Extract the (X, Y) coordinate from the center of the cell holding the provided text.  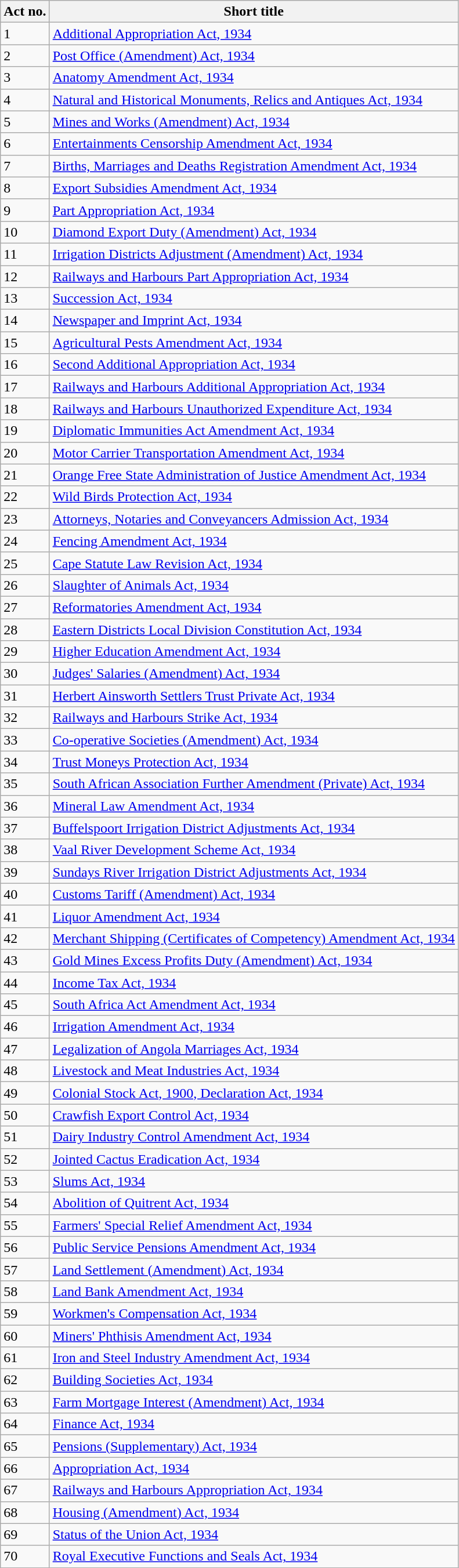
69 (25, 1534)
33 (25, 740)
Status of the Union Act, 1934 (254, 1534)
15 (25, 343)
54 (25, 1203)
53 (25, 1181)
70 (25, 1556)
32 (25, 718)
34 (25, 762)
Anatomy Amendment Act, 1934 (254, 78)
47 (25, 1049)
45 (25, 1005)
Reformatories Amendment Act, 1934 (254, 607)
Post Office (Amendment) Act, 1934 (254, 56)
10 (25, 232)
22 (25, 497)
2 (25, 56)
Herbert Ainsworth Settlers Trust Private Act, 1934 (254, 696)
57 (25, 1269)
64 (25, 1424)
Farmers' Special Relief Amendment Act, 1934 (254, 1225)
1 (25, 34)
26 (25, 585)
16 (25, 365)
60 (25, 1335)
Finance Act, 1934 (254, 1424)
Pensions (Supplementary) Act, 1934 (254, 1446)
30 (25, 674)
Mineral Law Amendment Act, 1934 (254, 806)
61 (25, 1358)
Attorneys, Notaries and Conveyancers Admission Act, 1934 (254, 519)
65 (25, 1446)
20 (25, 453)
Eastern Districts Local Division Constitution Act, 1934 (254, 629)
7 (25, 166)
Newspaper and Imprint Act, 1934 (254, 321)
62 (25, 1380)
46 (25, 1027)
58 (25, 1291)
42 (25, 938)
Part Appropriation Act, 1934 (254, 210)
Natural and Historical Monuments, Relics and Antiques Act, 1934 (254, 100)
Entertainments Censorship Amendment Act, 1934 (254, 144)
Export Subsidies Amendment Act, 1934 (254, 188)
28 (25, 629)
52 (25, 1159)
Crawfish Export Control Act, 1934 (254, 1115)
Wild Birds Protection Act, 1934 (254, 497)
Fencing Amendment Act, 1934 (254, 541)
Diamond Export Duty (Amendment) Act, 1934 (254, 232)
South Africa Act Amendment Act, 1934 (254, 1005)
43 (25, 960)
Iron and Steel Industry Amendment Act, 1934 (254, 1358)
Merchant Shipping (Certificates of Competency) Amendment Act, 1934 (254, 938)
Second Additional Appropriation Act, 1934 (254, 365)
49 (25, 1093)
37 (25, 828)
25 (25, 563)
Livestock and Meat Industries Act, 1934 (254, 1071)
17 (25, 387)
6 (25, 144)
40 (25, 894)
Irrigation Amendment Act, 1934 (254, 1027)
Dairy Industry Control Amendment Act, 1934 (254, 1137)
Railways and Harbours Strike Act, 1934 (254, 718)
Land Bank Amendment Act, 1934 (254, 1291)
Building Societies Act, 1934 (254, 1380)
5 (25, 122)
Workmen's Compensation Act, 1934 (254, 1313)
Public Service Pensions Amendment Act, 1934 (254, 1247)
Railways and Harbours Additional Appropriation Act, 1934 (254, 387)
Slums Act, 1934 (254, 1181)
Liquor Amendment Act, 1934 (254, 916)
Land Settlement (Amendment) Act, 1934 (254, 1269)
Agricultural Pests Amendment Act, 1934 (254, 343)
Diplomatic Immunities Act Amendment Act, 1934 (254, 431)
Act no. (25, 12)
Mines and Works (Amendment) Act, 1934 (254, 122)
Sundays River Irrigation District Adjustments Act, 1934 (254, 872)
24 (25, 541)
29 (25, 652)
8 (25, 188)
55 (25, 1225)
3 (25, 78)
Motor Carrier Transportation Amendment Act, 1934 (254, 453)
12 (25, 277)
Income Tax Act, 1934 (254, 983)
Royal Executive Functions and Seals Act, 1934 (254, 1556)
9 (25, 210)
South African Association Further Amendment (Private) Act, 1934 (254, 784)
Legalization of Angola Marriages Act, 1934 (254, 1049)
66 (25, 1468)
23 (25, 519)
Births, Marriages and Deaths Registration Amendment Act, 1934 (254, 166)
27 (25, 607)
Higher Education Amendment Act, 1934 (254, 652)
56 (25, 1247)
Slaughter of Animals Act, 1934 (254, 585)
Co-operative Societies (Amendment) Act, 1934 (254, 740)
13 (25, 299)
Cape Statute Law Revision Act, 1934 (254, 563)
Trust Moneys Protection Act, 1934 (254, 762)
19 (25, 431)
Farm Mortgage Interest (Amendment) Act, 1934 (254, 1402)
Appropriation Act, 1934 (254, 1468)
Miners' Phthisis Amendment Act, 1934 (254, 1335)
Buffelspoort Irrigation District Adjustments Act, 1934 (254, 828)
Additional Appropriation Act, 1934 (254, 34)
Customs Tariff (Amendment) Act, 1934 (254, 894)
11 (25, 254)
44 (25, 983)
31 (25, 696)
63 (25, 1402)
Colonial Stock Act, 1900, Declaration Act, 1934 (254, 1093)
41 (25, 916)
Abolition of Quitrent Act, 1934 (254, 1203)
18 (25, 409)
Railways and Harbours Part Appropriation Act, 1934 (254, 277)
Railways and Harbours Appropriation Act, 1934 (254, 1490)
Orange Free State Administration of Justice Amendment Act, 1934 (254, 475)
68 (25, 1512)
Irrigation Districts Adjustment (Amendment) Act, 1934 (254, 254)
51 (25, 1137)
Vaal River Development Scheme Act, 1934 (254, 850)
Railways and Harbours Unauthorized Expenditure Act, 1934 (254, 409)
39 (25, 872)
14 (25, 321)
Gold Mines Excess Profits Duty (Amendment) Act, 1934 (254, 960)
Short title (254, 12)
Succession Act, 1934 (254, 299)
4 (25, 100)
36 (25, 806)
38 (25, 850)
67 (25, 1490)
50 (25, 1115)
Jointed Cactus Eradication Act, 1934 (254, 1159)
48 (25, 1071)
35 (25, 784)
Judges' Salaries (Amendment) Act, 1934 (254, 674)
59 (25, 1313)
21 (25, 475)
Housing (Amendment) Act, 1934 (254, 1512)
